Detect which cell encompasses the target text, then output its [X, Y] center coordinate. 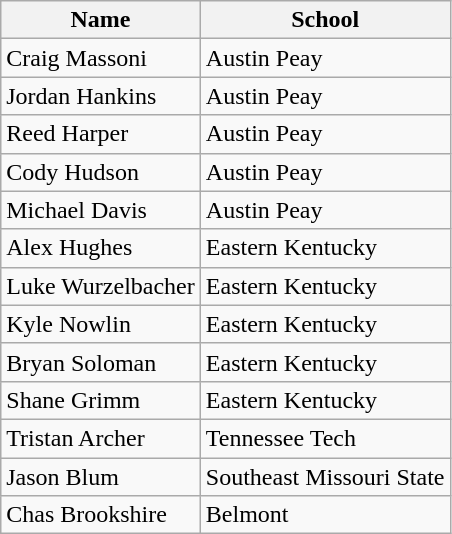
Jordan Hankins [101, 96]
Bryan Soloman [101, 362]
Luke Wurzelbacher [101, 286]
School [325, 20]
Belmont [325, 515]
Reed Harper [101, 134]
Michael Davis [101, 210]
Cody Hudson [101, 172]
Alex Hughes [101, 248]
Shane Grimm [101, 400]
Name [101, 20]
Kyle Nowlin [101, 324]
Jason Blum [101, 477]
Chas Brookshire [101, 515]
Southeast Missouri State [325, 477]
Tristan Archer [101, 438]
Tennessee Tech [325, 438]
Craig Massoni [101, 58]
